Return (x, y) of the center of cell containing provided text 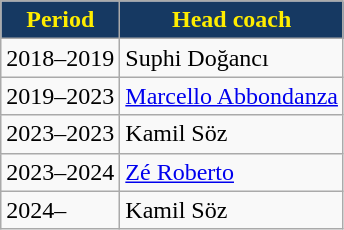
2024– (60, 210)
Head coach (232, 20)
2023–2024 (60, 172)
Period (60, 20)
2019–2023 (60, 96)
Marcello Abbondanza (232, 96)
2018–2019 (60, 58)
Suphi Doğancı (232, 58)
Zé Roberto (232, 172)
2023–2023 (60, 134)
